Extract the (X, Y) coordinate from the center of the cell holding the provided text.  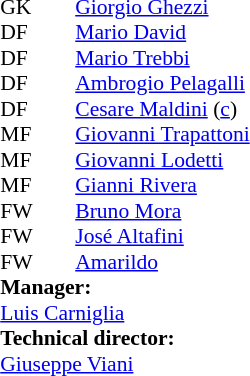
Gianni Rivera (162, 185)
Bruno Mora (162, 211)
Giovanni Lodetti (162, 160)
Cesare Maldini (c) (162, 109)
Luis Carniglia (124, 313)
Ambrogio Pelagalli (162, 83)
Mario David (162, 33)
José Altafini (162, 237)
Technical director: (124, 339)
Giovanni Trapattoni (162, 135)
Manager: (124, 287)
Amarildo (162, 262)
Mario Trebbi (162, 58)
